Output the [X, Y] coordinate of the center of the cell containing the given text.  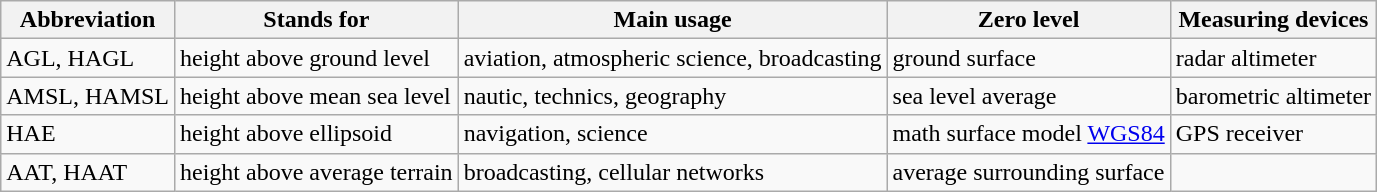
Main usage [672, 20]
sea level average [1028, 96]
math surface model WGS84 [1028, 134]
GPS receiver [1273, 134]
height above average terrain [317, 172]
Zero level [1028, 20]
HAE [88, 134]
radar altimeter [1273, 58]
height above ground level [317, 58]
broadcasting, cellular networks [672, 172]
Stands for [317, 20]
aviation, atmospheric science, broadcasting [672, 58]
AAT, HAAT [88, 172]
Abbreviation [88, 20]
barometric altimeter [1273, 96]
AGL, HAGL [88, 58]
Measuring devices [1273, 20]
AMSL, HAMSL [88, 96]
height above ellipsoid [317, 134]
nautic, technics, geography [672, 96]
height above mean sea level [317, 96]
average surrounding surface [1028, 172]
navigation, science [672, 134]
ground surface [1028, 58]
